For the text-containing cell, return its midpoint in (X, Y) coordinate format. 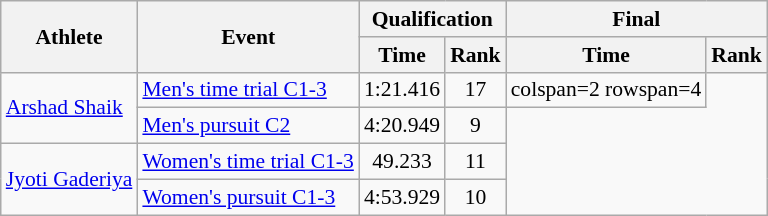
17 (476, 90)
Women's time trial C1-3 (248, 162)
Men's pursuit C2 (248, 126)
Men's time trial C1-3 (248, 90)
Athlete (70, 36)
Arshad Shaik (70, 108)
49.233 (402, 162)
10 (476, 197)
colspan=2 rowspan=4 (606, 90)
Qualification (432, 19)
Jyoti Gaderiya (70, 180)
4:53.929 (402, 197)
1:21.416 (402, 90)
Final (636, 19)
Event (248, 36)
9 (476, 126)
11 (476, 162)
4:20.949 (402, 126)
Women's pursuit C1-3 (248, 197)
